Extract the (X, Y) coordinate from the center of the cell holding the provided text.  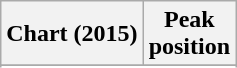
Chart (2015) (72, 34)
Peakposition (189, 34)
